Scan for the cell matching the given text and deliver its [x, y] coordinate at center. 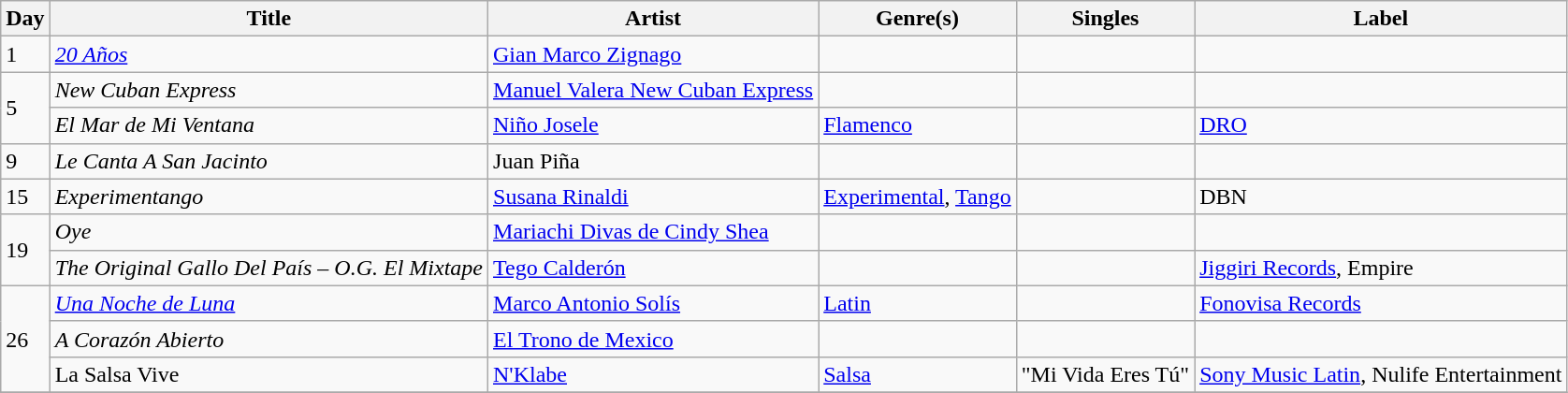
The Original Gallo Del País – O.G. El Mixtape [269, 268]
Gian Marco Zignago [653, 54]
Day [25, 19]
15 [25, 196]
DRO [1381, 125]
20 Años [269, 54]
26 [25, 339]
Experimental, Tango [918, 196]
Oye [269, 232]
Salsa [918, 374]
Flamenco [918, 125]
DBN [1381, 196]
Susana Rinaldi [653, 196]
Tego Calderón [653, 268]
Juan Piña [653, 161]
Genre(s) [918, 19]
New Cuban Express [269, 90]
Latin [918, 303]
Le Canta A San Jacinto [269, 161]
Marco Antonio Solís [653, 303]
La Salsa Vive [269, 374]
Label [1381, 19]
Manuel Valera New Cuban Express [653, 90]
5 [25, 108]
Fonovisa Records [1381, 303]
"Mi Vida Eres Tú" [1105, 374]
N'Klabe [653, 374]
19 [25, 250]
Niño Josele [653, 125]
Artist [653, 19]
Jiggiri Records, Empire [1381, 268]
9 [25, 161]
Title [269, 19]
El Mar de Mi Ventana [269, 125]
Mariachi Divas de Cindy Shea [653, 232]
1 [25, 54]
Una Noche de Luna [269, 303]
Sony Music Latin, Nulife Entertainment [1381, 374]
El Trono de Mexico [653, 339]
A Corazón Abierto [269, 339]
Singles [1105, 19]
Experimentango [269, 196]
